Provide the [x, y] coordinate of the cell's center where the given text is located.  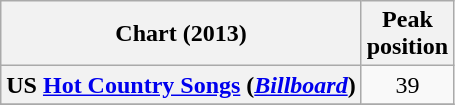
Chart (2013) [181, 34]
US Hot Country Songs (Billboard) [181, 85]
39 [407, 85]
Peak position [407, 34]
